Detect which cell encompasses the target text, then output its (x, y) center coordinate. 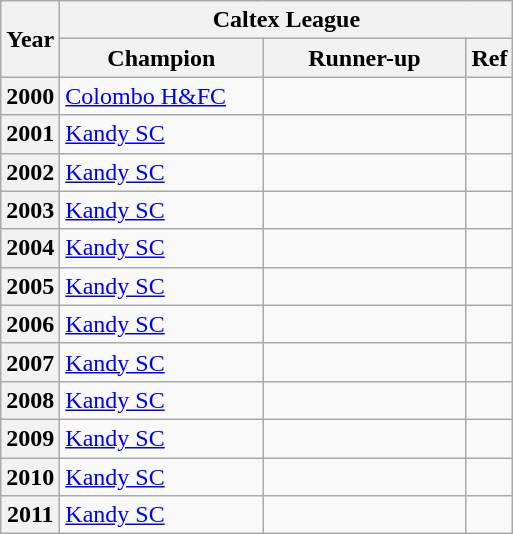
2000 (30, 96)
Champion (162, 58)
2007 (30, 362)
2001 (30, 134)
Runner-up (364, 58)
2002 (30, 172)
2009 (30, 438)
Caltex League (286, 20)
2005 (30, 286)
2008 (30, 400)
2004 (30, 248)
2010 (30, 477)
2003 (30, 210)
Ref (490, 58)
Year (30, 39)
2006 (30, 324)
2011 (30, 515)
Colombo H&FC (162, 96)
